Extract the [X, Y] coordinate from the center of the cell holding the provided text.  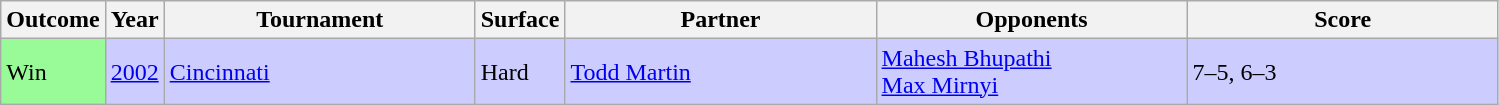
Cincinnati [320, 72]
7–5, 6–3 [1342, 72]
Year [134, 20]
Hard [520, 72]
Mahesh Bhupathi Max Mirnyi [1032, 72]
Tournament [320, 20]
Win [53, 72]
Opponents [1032, 20]
Partner [720, 20]
Score [1342, 20]
Todd Martin [720, 72]
2002 [134, 72]
Outcome [53, 20]
Surface [520, 20]
